Return the (x, y) coordinate for the center point of the cell that contains the specified text.  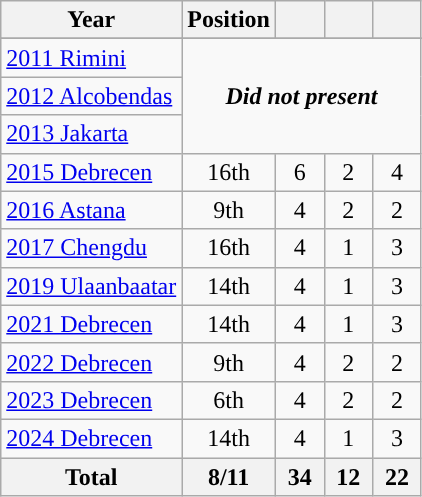
2015 Debrecen (92, 172)
2024 Debrecen (92, 438)
Year (92, 20)
34 (300, 477)
6 (300, 172)
Did not present (302, 96)
2022 Debrecen (92, 362)
2019 Ulaanbaatar (92, 286)
2016 Astana (92, 210)
2012 Alcobendas (92, 96)
Total (92, 477)
2017 Chengdu (92, 248)
Position (229, 20)
6th (229, 400)
2013 Jakarta (92, 134)
8/11 (229, 477)
12 (348, 477)
2023 Debrecen (92, 400)
22 (398, 477)
2011 Rimini (92, 58)
2021 Debrecen (92, 324)
